Locate the cell with the specified text and output its [X, Y] center coordinate. 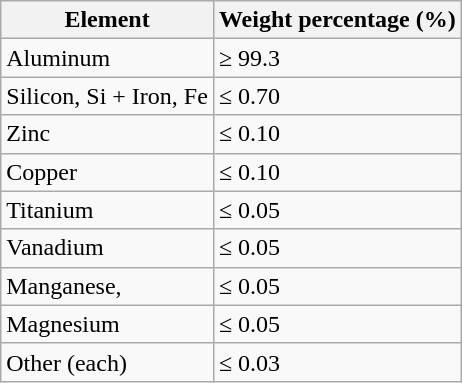
Other (each) [108, 362]
Copper [108, 172]
≥ 99.3 [337, 58]
Zinc [108, 134]
Aluminum [108, 58]
Vanadium [108, 248]
Weight percentage (%) [337, 20]
≤ 0.03 [337, 362]
Magnesium [108, 324]
Element [108, 20]
Titanium [108, 210]
Silicon, Si + Iron, Fe [108, 96]
≤ 0.70 [337, 96]
Manganese, [108, 286]
